Capture the cell that displays the provided text and extract its (X, Y) central coordinate. 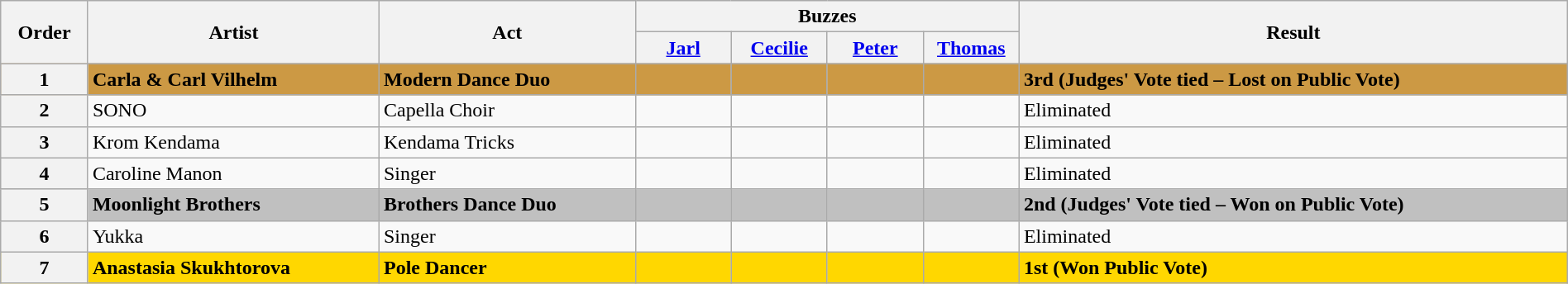
Brothers Dance Duo (507, 205)
6 (45, 236)
Anastasia Skukhtorova (233, 267)
Pole Dancer (507, 267)
Thomas (971, 48)
Jarl (683, 48)
Modern Dance Duo (507, 79)
Capella Choir (507, 111)
3rd (Judges' Vote tied – Lost on Public Vote) (1293, 79)
Buzzes (827, 17)
7 (45, 267)
Order (45, 32)
1 (45, 79)
SONO (233, 111)
Kendama Tricks (507, 142)
Yukka (233, 236)
Peter (875, 48)
4 (45, 173)
3 (45, 142)
Moonlight Brothers (233, 205)
Caroline Manon (233, 173)
Artist (233, 32)
5 (45, 205)
Krom Kendama (233, 142)
1st (Won Public Vote) (1293, 267)
Result (1293, 32)
2 (45, 111)
Act (507, 32)
Cecilie (779, 48)
Carla & Carl Vilhelm (233, 79)
2nd (Judges' Vote tied – Won on Public Vote) (1293, 205)
